Locate the cell with the specified text and output its (x, y) center coordinate. 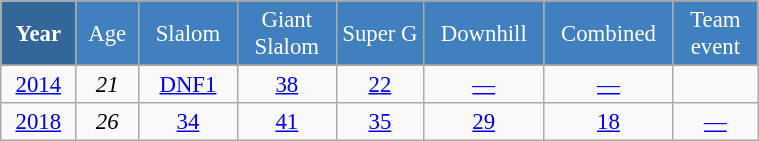
Super G (380, 34)
Year (38, 34)
38 (286, 85)
Team event (716, 34)
35 (380, 122)
29 (484, 122)
Slalom (188, 34)
18 (608, 122)
2014 (38, 85)
GiantSlalom (286, 34)
Combined (608, 34)
34 (188, 122)
22 (380, 85)
Downhill (484, 34)
21 (108, 85)
Age (108, 34)
2018 (38, 122)
DNF1 (188, 85)
26 (108, 122)
41 (286, 122)
